Locate the cell with the specified text and output its [X, Y] center coordinate. 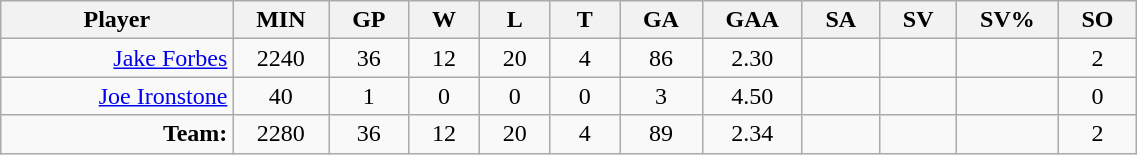
3 [662, 96]
GA [662, 20]
SO [1098, 20]
SV [918, 20]
2.30 [752, 58]
MIN [281, 20]
89 [662, 134]
4.50 [752, 96]
W [444, 20]
1 [369, 96]
SA [840, 20]
GP [369, 20]
L [514, 20]
2280 [281, 134]
Player [117, 20]
2240 [281, 58]
2.34 [752, 134]
86 [662, 58]
T [585, 20]
Team: [117, 134]
Joe Ironstone [117, 96]
SV% [1008, 20]
40 [281, 96]
Jake Forbes [117, 58]
GAA [752, 20]
